For the text-containing cell, return its midpoint in (x, y) coordinate format. 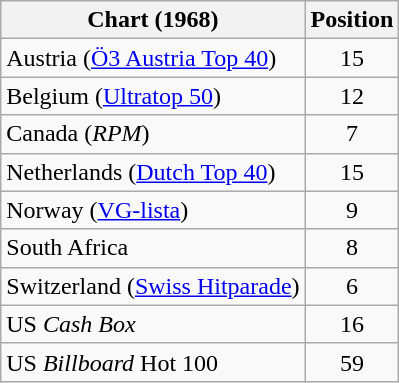
Position (352, 20)
Belgium (Ultratop 50) (153, 96)
Canada (RPM) (153, 134)
7 (352, 134)
Austria (Ö3 Austria Top 40) (153, 58)
South Africa (153, 248)
US Billboard Hot 100 (153, 362)
8 (352, 248)
12 (352, 96)
16 (352, 324)
59 (352, 362)
Chart (1968) (153, 20)
6 (352, 286)
Norway (VG-lista) (153, 210)
9 (352, 210)
US Cash Box (153, 324)
Netherlands (Dutch Top 40) (153, 172)
Switzerland (Swiss Hitparade) (153, 286)
